Return (x, y) of the center of cell containing provided text 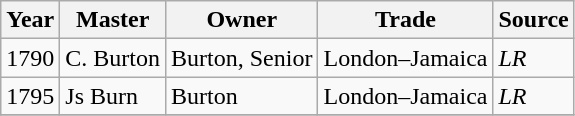
Burton (242, 96)
C. Burton (113, 58)
Year (30, 20)
Owner (242, 20)
Trade (406, 20)
Source (534, 20)
Js Burn (113, 96)
Master (113, 20)
1790 (30, 58)
1795 (30, 96)
Burton, Senior (242, 58)
